Return the [X, Y] coordinate for the center point of the cell that contains the specified text.  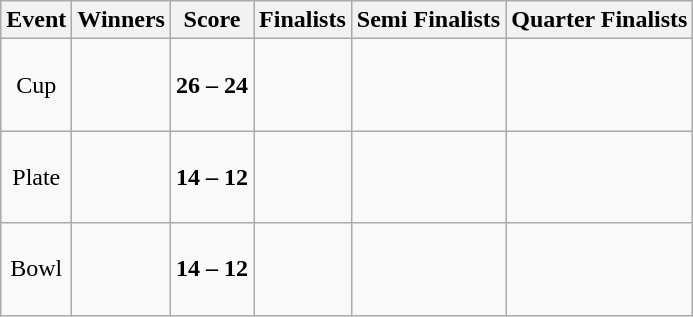
Winners [122, 20]
Finalists [303, 20]
Event [36, 20]
Plate [36, 177]
Semi Finalists [428, 20]
Bowl [36, 269]
Score [212, 20]
Quarter Finalists [600, 20]
26 – 24 [212, 85]
Cup [36, 85]
